Extract the (x, y) coordinate from the center of the cell holding the provided text.  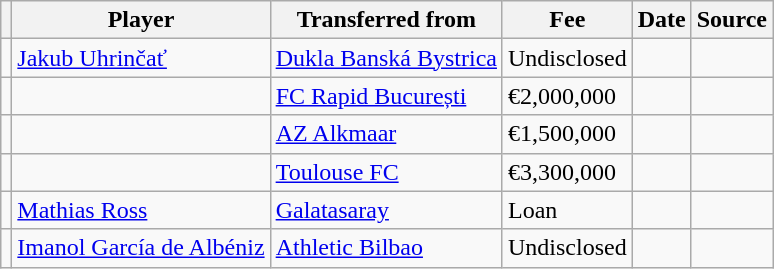
Date (662, 20)
AZ Alkmaar (386, 134)
Mathias Ross (141, 210)
Dukla Banská Bystrica (386, 58)
Fee (567, 20)
€3,300,000 (567, 172)
€2,000,000 (567, 96)
FC Rapid București (386, 96)
Galatasaray (386, 210)
Athletic Bilbao (386, 248)
Transferred from (386, 20)
€1,500,000 (567, 134)
Player (141, 20)
Toulouse FC (386, 172)
Jakub Uhrinčať (141, 58)
Source (732, 20)
Loan (567, 210)
Imanol García de Albéniz (141, 248)
